Locate the cell with the specified text and output its [X, Y] center coordinate. 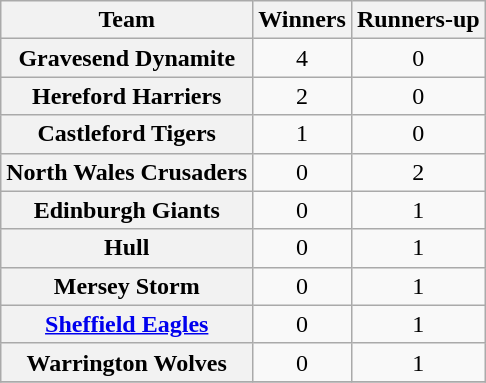
Mersey Storm [127, 286]
Gravesend Dynamite [127, 58]
Hull [127, 248]
Castleford Tigers [127, 134]
Warrington Wolves [127, 362]
Hereford Harriers [127, 96]
4 [302, 58]
Sheffield Eagles [127, 324]
Runners-up [418, 20]
Winners [302, 20]
Edinburgh Giants [127, 210]
Team [127, 20]
North Wales Crusaders [127, 172]
